Return (X, Y) of the center of cell containing provided text 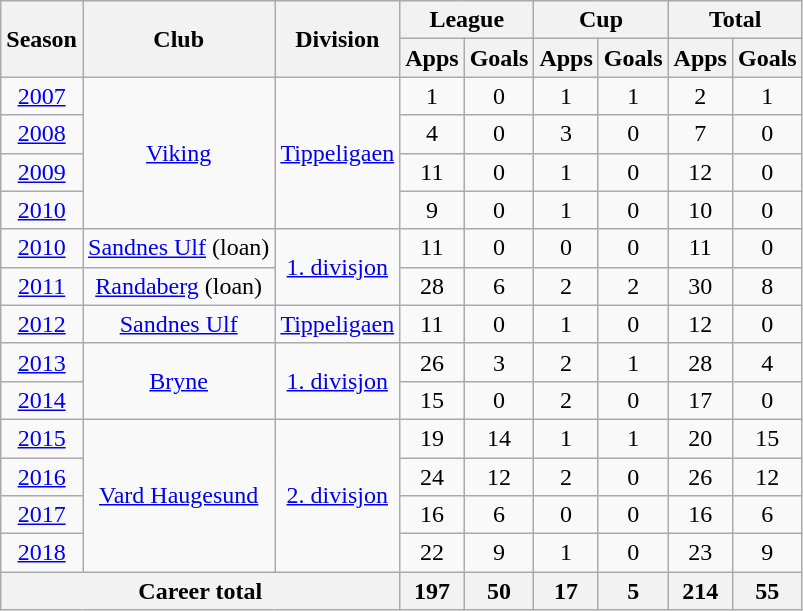
Division (338, 39)
20 (700, 438)
2018 (42, 553)
2014 (42, 400)
8 (767, 286)
19 (432, 438)
Club (178, 39)
Total (735, 20)
10 (700, 210)
Bryne (178, 381)
30 (700, 286)
214 (700, 591)
2008 (42, 134)
2012 (42, 324)
7 (700, 134)
5 (633, 591)
50 (499, 591)
Randaberg (loan) (178, 286)
2007 (42, 96)
22 (432, 553)
14 (499, 438)
2013 (42, 362)
55 (767, 591)
2016 (42, 477)
2015 (42, 438)
23 (700, 553)
League (467, 20)
2. divisjon (338, 495)
Viking (178, 153)
Cup (601, 20)
Season (42, 39)
2011 (42, 286)
Sandnes Ulf (178, 324)
Vard Haugesund (178, 495)
2017 (42, 515)
24 (432, 477)
Career total (200, 591)
197 (432, 591)
2009 (42, 172)
Sandnes Ulf (loan) (178, 248)
